Determine the (X, Y) coordinate at the center of the cell enclosing the given text.  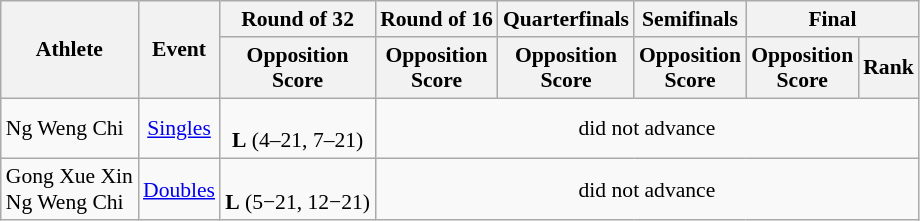
Doubles (179, 190)
Final (832, 19)
Round of 16 (436, 19)
Event (179, 50)
L (4–21, 7–21) (298, 128)
Athlete (70, 50)
L (5−21, 12−21) (298, 190)
Rank (888, 68)
Quarterfinals (566, 19)
Singles (179, 128)
Gong Xue Xin Ng Weng Chi (70, 190)
Round of 32 (298, 19)
Ng Weng Chi (70, 128)
Semifinals (690, 19)
